Locate the cell with the specified text and output its [X, Y] center coordinate. 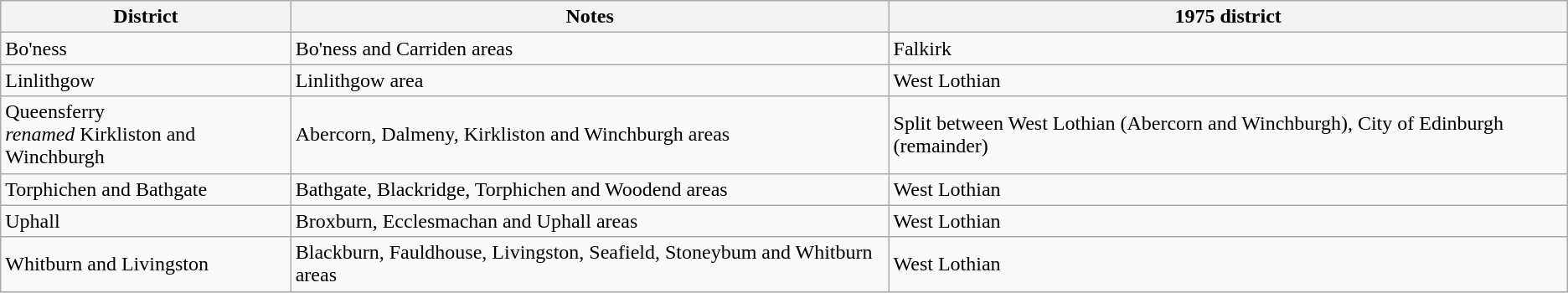
Broxburn, Ecclesmachan and Uphall areas [590, 221]
Whitburn and Livingston [146, 265]
Bo'ness and Carriden areas [590, 49]
Bo'ness [146, 49]
Falkirk [1228, 49]
Linlithgow area [590, 80]
1975 district [1228, 17]
Uphall [146, 221]
Split between West Lothian (Abercorn and Winchburgh), City of Edinburgh (remainder) [1228, 135]
Notes [590, 17]
Linlithgow [146, 80]
Abercorn, Dalmeny, Kirkliston and Winchburgh areas [590, 135]
District [146, 17]
Torphichen and Bathgate [146, 189]
Bathgate, Blackridge, Torphichen and Woodend areas [590, 189]
Blackburn, Fauldhouse, Livingston, Seafield, Stoneybum and Whitburn areas [590, 265]
Queensferry renamed Kirkliston and Winchburgh [146, 135]
